Return the (x, y) coordinate for the center point of the cell that contains the specified text.  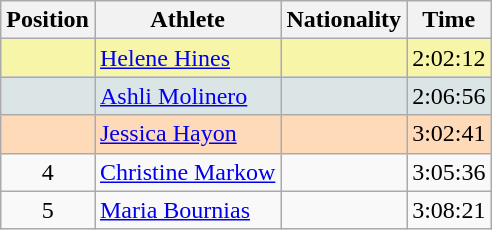
Helene Hines (187, 58)
3:05:36 (449, 172)
4 (48, 172)
Ashli Molinero (187, 96)
2:06:56 (449, 96)
Athlete (187, 20)
Christine Markow (187, 172)
Position (48, 20)
5 (48, 210)
Nationality (344, 20)
Time (449, 20)
3:08:21 (449, 210)
2:02:12 (449, 58)
Maria Bournias (187, 210)
Jessica Hayon (187, 134)
3:02:41 (449, 134)
